Find where the given text appears and provide that cell's center as (x, y) coordinate. 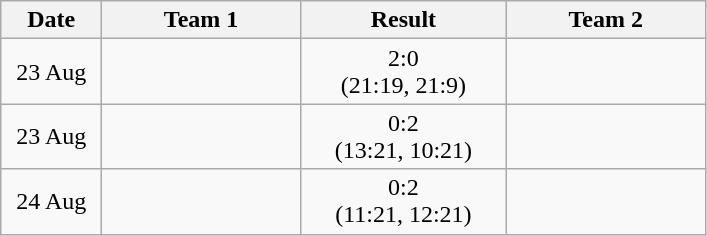
Date (52, 20)
0:2 (11:21, 12:21) (403, 202)
Result (403, 20)
0:2 (13:21, 10:21) (403, 136)
Team 1 (202, 20)
Team 2 (606, 20)
24 Aug (52, 202)
2:0 (21:19, 21:9) (403, 72)
